Locate the cell with the specified text and output its [x, y] center coordinate. 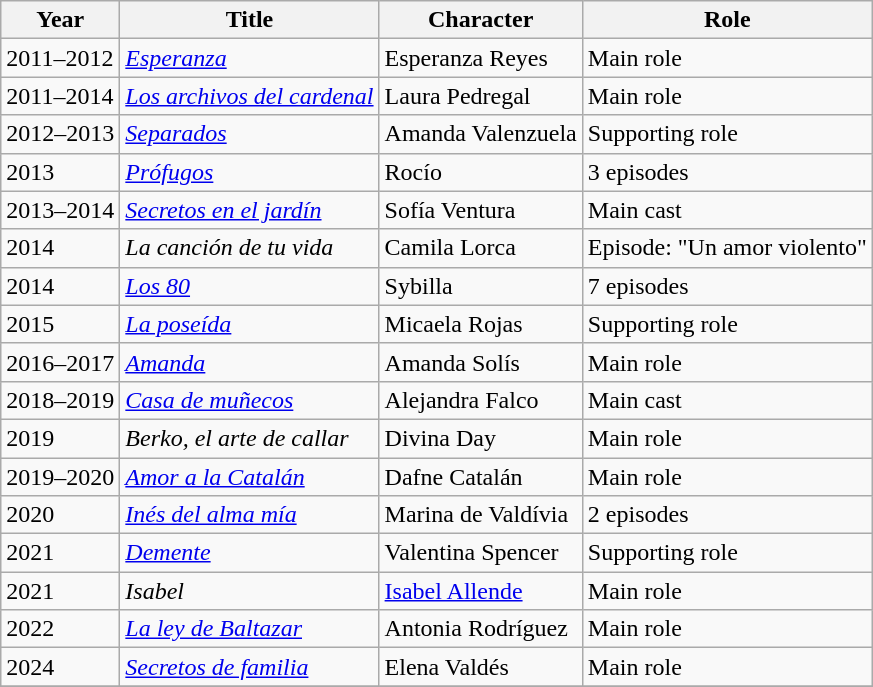
2011–2014 [60, 96]
La poseída [250, 324]
Role [727, 20]
Secretos en el jardín [250, 210]
Alejandra Falco [480, 400]
2012–2013 [60, 134]
Sofía Ventura [480, 210]
Amanda Solís [480, 362]
2024 [60, 667]
Los archivos del cardenal [250, 96]
Inés del alma mía [250, 515]
2016–2017 [60, 362]
La canción de tu vida [250, 248]
Dafne Catalán [480, 477]
Micaela Rojas [480, 324]
2015 [60, 324]
Camila Lorca [480, 248]
Secretos de familia [250, 667]
2019 [60, 438]
Esperanza Reyes [480, 58]
Berko, el arte de callar [250, 438]
Elena Valdés [480, 667]
Laura Pedregal [480, 96]
Separados [250, 134]
2019–2020 [60, 477]
Title [250, 20]
Isabel [250, 591]
2013–2014 [60, 210]
Rocío [480, 172]
2018–2019 [60, 400]
2 episodes [727, 515]
Amanda Valenzuela [480, 134]
7 episodes [727, 286]
Esperanza [250, 58]
La ley de Baltazar [250, 629]
Antonia Rodríguez [480, 629]
Demente [250, 553]
2022 [60, 629]
Divina Day [480, 438]
2020 [60, 515]
Isabel Allende [480, 591]
Valentina Spencer [480, 553]
Los 80 [250, 286]
2011–2012 [60, 58]
Year [60, 20]
Marina de Valdívia [480, 515]
2013 [60, 172]
Episode: "Un amor violento" [727, 248]
Amanda [250, 362]
Character [480, 20]
Casa de muñecos [250, 400]
3 episodes [727, 172]
Sybilla [480, 286]
Prófugos [250, 172]
Amor a la Catalán [250, 477]
